Determine the (x, y) coordinate at the center of the cell enclosing the given text.  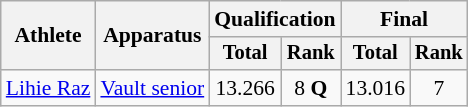
8 Q (311, 88)
13.016 (376, 88)
Athlete (48, 36)
Lihie Raz (48, 88)
Qualification (274, 19)
13.266 (245, 88)
Apparatus (152, 36)
7 (439, 88)
Final (404, 19)
Vault senior (152, 88)
